Scan for the cell matching the given text and deliver its [X, Y] coordinate at center. 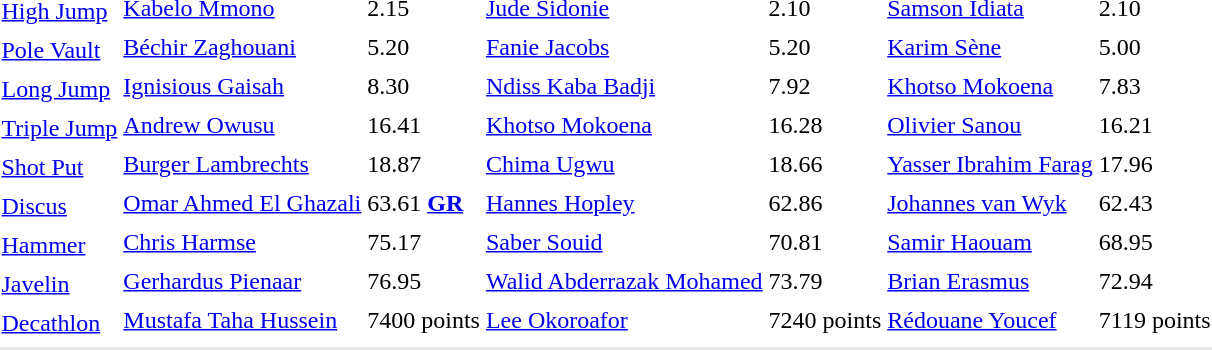
Yasser Ibrahim Farag [990, 164]
Ignisious Gaisah [242, 86]
Javelin [60, 284]
Rédouane Youcef [990, 320]
Walid Abderrazak Mohamed [624, 281]
Hammer [60, 245]
16.41 [424, 125]
17.96 [1154, 164]
Shot Put [60, 167]
Omar Ahmed El Ghazali [242, 203]
Mustafa Taha Hussein [242, 320]
Saber Souid [624, 242]
8.30 [424, 86]
Brian Erasmus [990, 281]
18.87 [424, 164]
18.66 [825, 164]
7.83 [1154, 86]
Béchir Zaghouani [242, 47]
Chris Harmse [242, 242]
16.21 [1154, 125]
Lee Okoroafor [624, 320]
7240 points [825, 320]
Johannes van Wyk [990, 203]
7.92 [825, 86]
63.61 GR [424, 203]
Gerhardus Pienaar [242, 281]
Samir Haouam [990, 242]
Karim Sène [990, 47]
62.43 [1154, 203]
Long Jump [60, 89]
Olivier Sanou [990, 125]
Burger Lambrechts [242, 164]
Decathlon [60, 323]
Chima Ugwu [624, 164]
Ndiss Kaba Badji [624, 86]
7400 points [424, 320]
68.95 [1154, 242]
5.00 [1154, 47]
62.86 [825, 203]
16.28 [825, 125]
Discus [60, 206]
73.79 [825, 281]
76.95 [424, 281]
Pole Vault [60, 50]
72.94 [1154, 281]
75.17 [424, 242]
70.81 [825, 242]
7119 points [1154, 320]
Andrew Owusu [242, 125]
Fanie Jacobs [624, 47]
Triple Jump [60, 128]
Hannes Hopley [624, 203]
